Find where the given text appears and provide that cell's center as (x, y) coordinate. 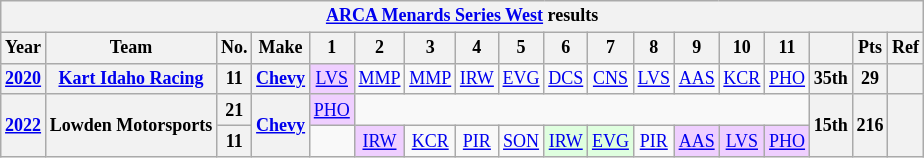
Year (24, 48)
Kart Idaho Racing (130, 78)
21 (234, 110)
8 (654, 48)
6 (566, 48)
1 (332, 48)
3 (430, 48)
Pts (870, 48)
Lowden Motorsports (130, 125)
35th (830, 78)
15th (830, 125)
No. (234, 48)
29 (870, 78)
5 (521, 48)
Team (130, 48)
SON (521, 140)
216 (870, 125)
ARCA Menards Series West results (462, 16)
2 (380, 48)
Ref (906, 48)
Make (281, 48)
CNS (611, 78)
DCS (566, 78)
2020 (24, 78)
7 (611, 48)
2022 (24, 125)
9 (696, 48)
10 (742, 48)
4 (478, 48)
